From the cell containing the given text, extract its center point as [x, y] coordinate. 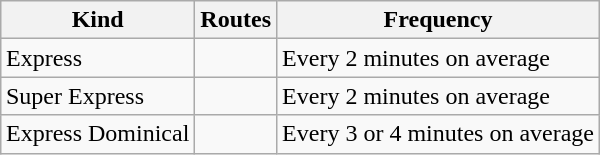
Express Dominical [97, 134]
Kind [97, 20]
Routes [236, 20]
Frequency [438, 20]
Express [97, 58]
Super Express [97, 96]
Every 3 or 4 minutes on average [438, 134]
